Provide the (X, Y) coordinate of the cell's center where the given text is located.  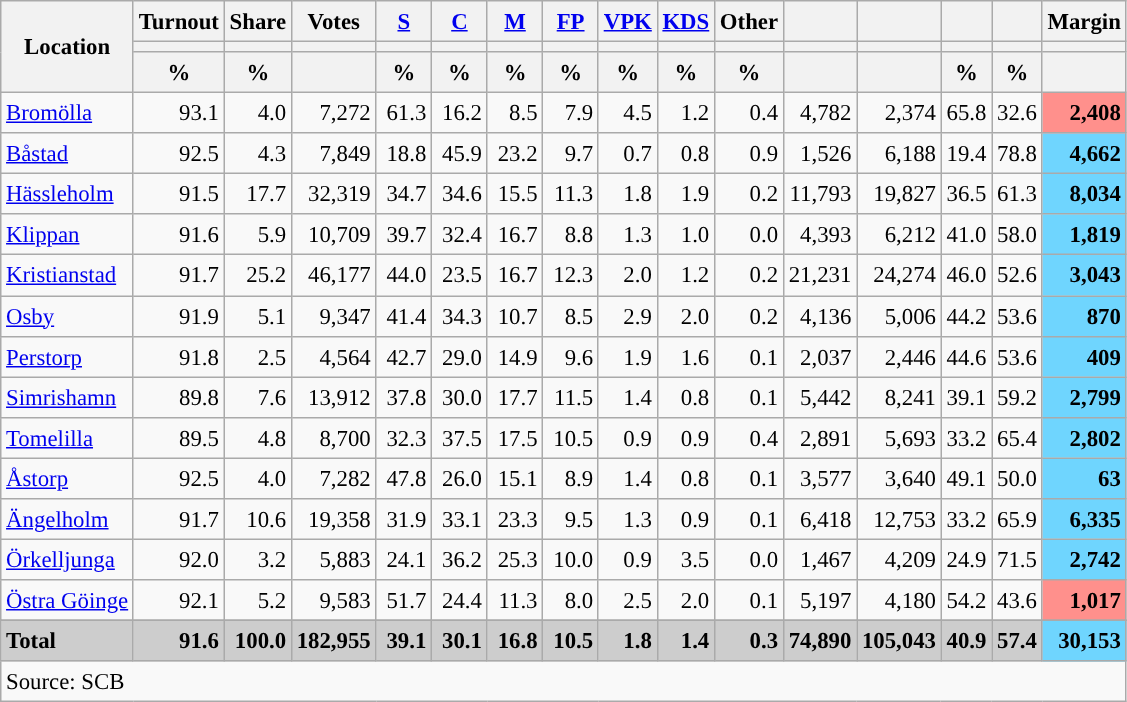
36.2 (460, 560)
41.4 (404, 316)
1,017 (1084, 600)
Östra Göinge (68, 600)
93.1 (178, 114)
2.9 (628, 316)
2,374 (900, 114)
32.3 (404, 438)
15.1 (515, 478)
58.0 (1017, 234)
Båstad (68, 154)
37.8 (404, 398)
5,883 (334, 560)
24.9 (966, 560)
2,446 (900, 356)
Simrishamn (68, 398)
Ängelholm (68, 520)
Hässleholm (68, 194)
16.8 (515, 640)
23.3 (515, 520)
Margin (1084, 22)
34.6 (460, 194)
11,793 (820, 194)
46.0 (966, 276)
0.7 (628, 154)
8.0 (571, 600)
6,418 (820, 520)
4,782 (820, 114)
10.0 (571, 560)
Kristianstad (68, 276)
32.6 (1017, 114)
36.5 (966, 194)
19,827 (900, 194)
19,358 (334, 520)
Örkelljunga (68, 560)
45.9 (460, 154)
52.6 (1017, 276)
12,753 (900, 520)
8.8 (571, 234)
9,583 (334, 600)
18.8 (404, 154)
34.3 (460, 316)
23.2 (515, 154)
89.5 (178, 438)
8,034 (1084, 194)
4,136 (820, 316)
KDS (686, 22)
Bromölla (68, 114)
VPK (628, 22)
10,709 (334, 234)
1,467 (820, 560)
Votes (334, 22)
Perstorp (68, 356)
37.5 (460, 438)
5,197 (820, 600)
1.0 (686, 234)
65.4 (1017, 438)
78.8 (1017, 154)
Location (68, 47)
89.8 (178, 398)
S (404, 22)
11.5 (571, 398)
40.9 (966, 640)
5.1 (258, 316)
9.5 (571, 520)
Åstorp (68, 478)
M (515, 22)
5.2 (258, 600)
8,700 (334, 438)
2,408 (1084, 114)
870 (1084, 316)
65.9 (1017, 520)
1.6 (686, 356)
31.9 (404, 520)
7,282 (334, 478)
25.2 (258, 276)
51.7 (404, 600)
4,564 (334, 356)
Other (750, 22)
12.3 (571, 276)
24.1 (404, 560)
15.5 (515, 194)
3.5 (686, 560)
5,693 (900, 438)
30.0 (460, 398)
24.4 (460, 600)
Share (258, 22)
4.5 (628, 114)
92.0 (178, 560)
21,231 (820, 276)
4.3 (258, 154)
44.6 (966, 356)
5,442 (820, 398)
91.5 (178, 194)
2,802 (1084, 438)
6,188 (900, 154)
34.7 (404, 194)
1,819 (1084, 234)
30.1 (460, 640)
2,891 (820, 438)
2,037 (820, 356)
10.7 (515, 316)
1,526 (820, 154)
2,799 (1084, 398)
409 (1084, 356)
14.9 (515, 356)
4,209 (900, 560)
C (460, 22)
5.9 (258, 234)
43.6 (1017, 600)
Klippan (68, 234)
23.5 (460, 276)
47.8 (404, 478)
Osby (68, 316)
13,912 (334, 398)
2,742 (1084, 560)
8,241 (900, 398)
4.8 (258, 438)
0.3 (750, 640)
17.5 (515, 438)
FP (571, 22)
42.7 (404, 356)
25.3 (515, 560)
54.2 (966, 600)
3,640 (900, 478)
105,043 (900, 640)
74,890 (820, 640)
Source: SCB (564, 682)
39.7 (404, 234)
3,577 (820, 478)
9,347 (334, 316)
59.2 (1017, 398)
6,335 (1084, 520)
6,212 (900, 234)
30,153 (1084, 640)
3,043 (1084, 276)
4,180 (900, 600)
49.1 (966, 478)
44.0 (404, 276)
50.0 (1017, 478)
44.2 (966, 316)
7,849 (334, 154)
92.1 (178, 600)
46,177 (334, 276)
32.4 (460, 234)
182,955 (334, 640)
65.8 (966, 114)
3.2 (258, 560)
9.6 (571, 356)
91.8 (178, 356)
4,393 (820, 234)
7.6 (258, 398)
7.9 (571, 114)
33.1 (460, 520)
Tomelilla (68, 438)
Turnout (178, 22)
4,662 (1084, 154)
32,319 (334, 194)
26.0 (460, 478)
19.4 (966, 154)
57.4 (1017, 640)
41.0 (966, 234)
63 (1084, 478)
5,006 (900, 316)
Total (68, 640)
16.2 (460, 114)
100.0 (258, 640)
91.9 (178, 316)
8.9 (571, 478)
71.5 (1017, 560)
9.7 (571, 154)
10.6 (258, 520)
7,272 (334, 114)
29.0 (460, 356)
24,274 (900, 276)
